From the cell containing the given text, extract its center point as [X, Y] coordinate. 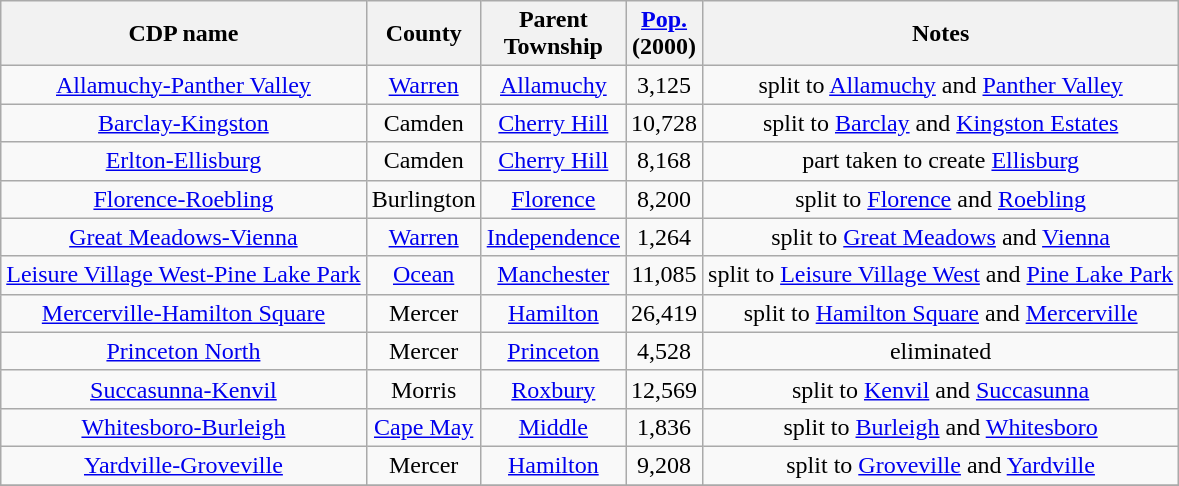
3,125 [664, 85]
split to Burleigh and Whitesboro [941, 427]
Morris [424, 389]
1,264 [664, 237]
Burlington [424, 199]
split to Allamuchy and Panther Valley [941, 85]
Florence-Roebling [184, 199]
Barclay-Kingston [184, 123]
Succasunna-Kenvil [184, 389]
Yardville-Groveville [184, 465]
Great Meadows-Vienna [184, 237]
Independence [553, 237]
Notes [941, 34]
11,085 [664, 275]
County [424, 34]
split to Kenvil and Succasunna [941, 389]
9,208 [664, 465]
part taken to create Ellisburg [941, 161]
10,728 [664, 123]
8,168 [664, 161]
Princeton [553, 351]
split to Great Meadows and Vienna [941, 237]
Florence [553, 199]
Allamuchy [553, 85]
4,528 [664, 351]
Leisure Village West-Pine Lake Park [184, 275]
12,569 [664, 389]
Allamuchy-Panther Valley [184, 85]
split to Groveville and Yardville [941, 465]
Pop.(2000) [664, 34]
split to Hamilton Square and Mercerville [941, 313]
Princeton North [184, 351]
eliminated [941, 351]
ParentTownship [553, 34]
8,200 [664, 199]
split to Florence and Roebling [941, 199]
split to Leisure Village West and Pine Lake Park [941, 275]
Roxbury [553, 389]
26,419 [664, 313]
Mercerville-Hamilton Square [184, 313]
split to Barclay and Kingston Estates [941, 123]
Manchester [553, 275]
Middle [553, 427]
Ocean [424, 275]
Whitesboro-Burleigh [184, 427]
1,836 [664, 427]
CDP name [184, 34]
Erlton-Ellisburg [184, 161]
Cape May [424, 427]
